Determine the (x, y) coordinate at the center of the cell enclosing the given text.  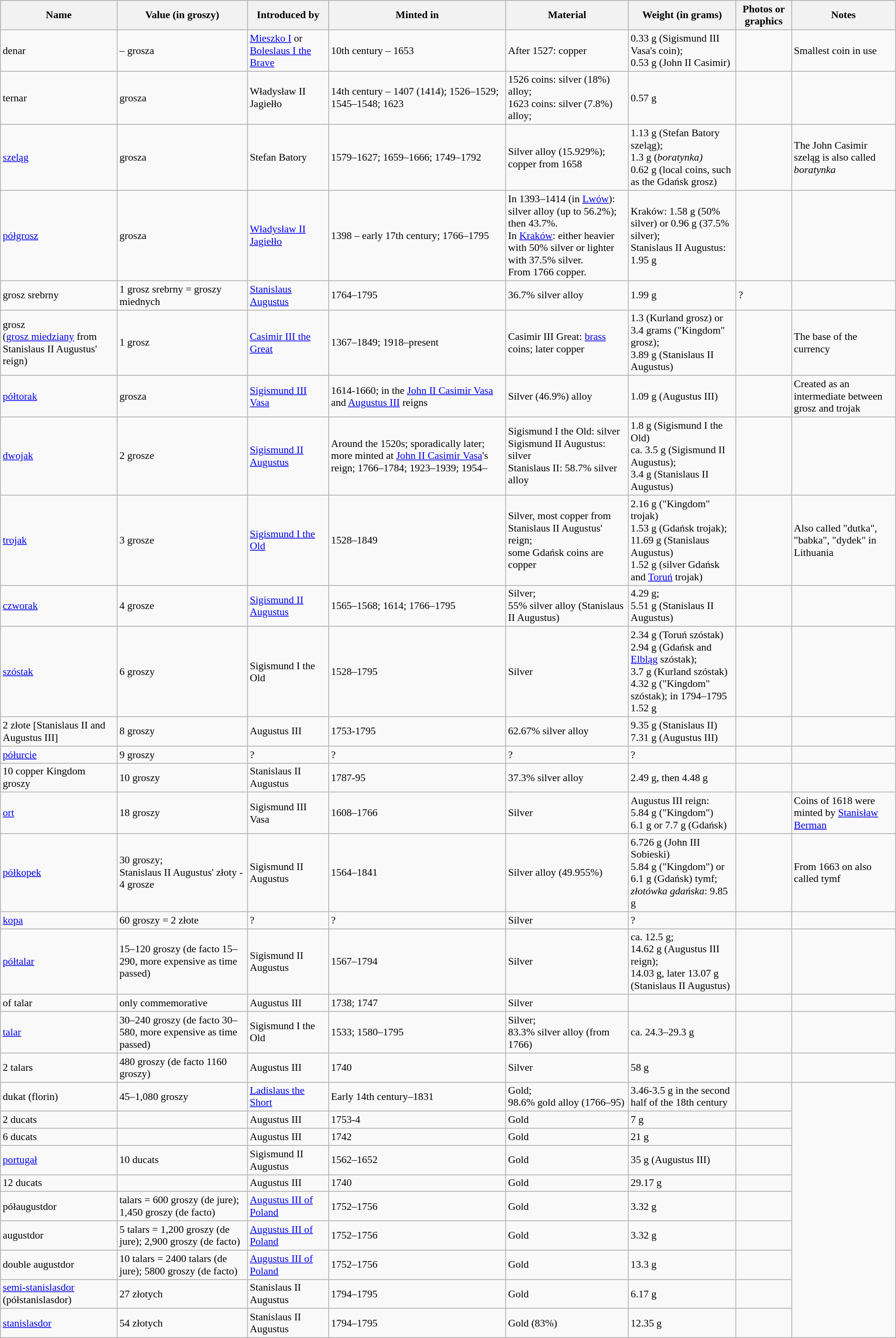
Gold;98.6% gold alloy (1766–95) (567, 1097)
denar (59, 51)
1 grosz (183, 343)
12.35 g (682, 1323)
1528–1795 (417, 672)
półurcie (59, 755)
szóstak (59, 672)
Weight (in grams) (682, 15)
stanislasdor (59, 1323)
1567–1794 (417, 962)
talar (59, 1033)
6 groszy (183, 672)
1.09 g (Augustus III) (682, 397)
Smallest coin in use (843, 51)
Casimir III the Great (288, 343)
0.33 g (Sigismund III Vasa's coin);0.53 g (John II Casimir) (682, 51)
62.67% silver alloy (567, 731)
– grosza (183, 51)
1562–1652 (417, 1160)
9 groszy (183, 755)
grosz(grosz miedziany from Stanislaus II Augustus' reign) (59, 343)
Notes (843, 15)
only commemorative (183, 1003)
7 g (682, 1120)
Created as an intermediate between grosz and trojak (843, 397)
10 copper Kingdom groszy (59, 777)
ca. 24.3–29.3 g (682, 1033)
półkopek (59, 873)
Minted in (417, 15)
6 ducats (59, 1137)
kopa (59, 920)
dwojak (59, 456)
półtorak (59, 397)
Value (in groszy) (183, 15)
1579–1627; 1659–1666; 1749–1792 (417, 158)
1564–1841 (417, 873)
1367–1849; 1918–present (417, 343)
30–240 groszy (de facto 30–580, more expensive as time passed) (183, 1033)
Gold (83%) (567, 1323)
10 ducats (183, 1160)
10 groszy (183, 777)
Silver;55% silver alloy (Stanislaus II Augustus) (567, 606)
4 grosze (183, 606)
Sigismund I the Old: silverSigismund II Augustus: silverStanislaus II: 58.7% silver alloy (567, 456)
2 złote [Stanislaus II and Augustus III] (59, 731)
2 grosze (183, 456)
semi-stanislasdor (półstanislasdor) (59, 1294)
480 groszy (de facto 1160 groszy) (183, 1068)
1526 coins: silver (18%) alloy;1623 coins: silver (7.8%) alloy; (567, 98)
21 g (682, 1137)
29.17 g (682, 1183)
2.34 g (Toruń szóstak)2.94 g (Gdańsk and Elbląg szóstak);3.7 g (Kurland szóstak)4.32 g ("Kingdom" szóstak); in 1794–1795 1.52 g (682, 672)
27 złotych (183, 1294)
1398 – early 17th century; 1766–1795 (417, 236)
9.35 g (Stanislaus II)7.31 g (Augustus III) (682, 731)
6.17 g (682, 1294)
3.46-3.5 g in the second half of the 18th century (682, 1097)
trojak (59, 540)
1.8 g (Sigismund I the Old)ca. 3.5 g (Sigismund II Augustus);3.4 g (Stanislaus II Augustus) (682, 456)
Early 14th century–1831 (417, 1097)
14th century – 1407 (1414); 1526–1529; 1545–1548; 1623 (417, 98)
Photos or graphics (764, 15)
6.726 g (John III Sobieski)5.84 g ("Kingdom") or 6.1 g (Gdańsk) tymf;złotówka gdańska: 9.85 g (682, 873)
Silver;83.3% silver alloy (from 1766) (567, 1033)
1.13 g (Stefan Batory szeląg);1.3 g (boratynka)0.62 g (local coins, such as the Gdańsk grosz) (682, 158)
1753-1795 (417, 731)
Augustus III reign:5.84 g ("Kingdom")6.1 g or 7.7 g (Gdańsk) (682, 814)
Material (567, 15)
3 grosze (183, 540)
10 talars = 2400 talars (de jure); 5800 groszy (de facto) (183, 1265)
1533; 1580–1795 (417, 1033)
Silver (46.9%) alloy (567, 397)
60 groszy = 2 złote (183, 920)
Coins of 1618 were minted by Stanisław Berman (843, 814)
58 g (682, 1068)
Silver alloy (49.955%) (567, 873)
czworak (59, 606)
szeląg (59, 158)
1528–1849 (417, 540)
1738; 1747 (417, 1003)
Ladislaus the Short (288, 1097)
2.49 g, then 4.48 g (682, 777)
10th century – 1653 (417, 51)
of talar (59, 1003)
2 ducats (59, 1120)
2.16 g ("Kingdom" trojak)1.53 g (Gdańsk trojak); 11.69 g (Stanislaus Augustus)1.52 g (silver Gdańsk and Toruń trojak) (682, 540)
półtalar (59, 962)
Name (59, 15)
13.3 g (682, 1265)
54 złotych (183, 1323)
From 1663 on also called tymf (843, 873)
30 groszy;Stanislaus II Augustus' złoty - 4 grosze (183, 873)
ca. 12.5 g;14.62 g (Augustus III reign);14.03 g, later 13.07 g (Stanislaus II Augustus) (682, 962)
35 g (Augustus III) (682, 1160)
15–120 groszy (de facto 15–290, more expensive as time passed) (183, 962)
portugał (59, 1160)
5 talars = 1,200 groszy (de jure); 2,900 groszy (de facto) (183, 1235)
Silver alloy (15.929%); copper from 1658 (567, 158)
Stefan Batory (288, 158)
1787-95 (417, 777)
12 ducats (59, 1183)
4.29 g;5.51 g (Stanislaus II Augustus) (682, 606)
18 groszy (183, 814)
Kraków: 1.58 g (50% silver) or 0.96 g (37.5% silver);Stanislaus II Augustus: 1.95 g (682, 236)
1 grosz srebrny = groszy miednych (183, 295)
36.7% silver alloy (567, 295)
The base of the currency (843, 343)
45–1,080 groszy (183, 1097)
ort (59, 814)
1753-4 (417, 1120)
Introduced by (288, 15)
Silver, most copper from Stanislaus II Augustus' reign;some Gdańsk coins are copper (567, 540)
augustdor (59, 1235)
dukat (florin) (59, 1097)
double augustdor (59, 1265)
Casimir III Great: brass coins; later copper (567, 343)
0.57 g (682, 98)
1608–1766 (417, 814)
After 1527: copper (567, 51)
1.3 (Kurland grosz) or 3.4 grams ("Kingdom" grosz);3.89 g (Stanislaus II Augustus) (682, 343)
1764–1795 (417, 295)
1742 (417, 1137)
Stanislaus Augustus (288, 295)
2 talars (59, 1068)
talars = 600 groszy (de jure); 1,450 groszy (de facto) (183, 1207)
The John Casimir szeląg is also called boratynka (843, 158)
1565–1568; 1614; 1766–1795 (417, 606)
Mieszko I or Boleslaus I the Brave (288, 51)
półgrosz (59, 236)
grosz srebrny (59, 295)
półaugustdor (59, 1207)
Also called "dutka", "babka", "dydek" in Lithuania (843, 540)
ternar (59, 98)
1614-1660; in the John II Casimir Vasa and Augustus III reigns (417, 397)
Around the 1520s; sporadically later; more minted at John II Casimir Vasa's reign; 1766–1784; 1923–1939; 1954– (417, 456)
1.99 g (682, 295)
8 groszy (183, 731)
37.3% silver alloy (567, 777)
